Output the (X, Y) coordinate of the center of the cell containing the given text.  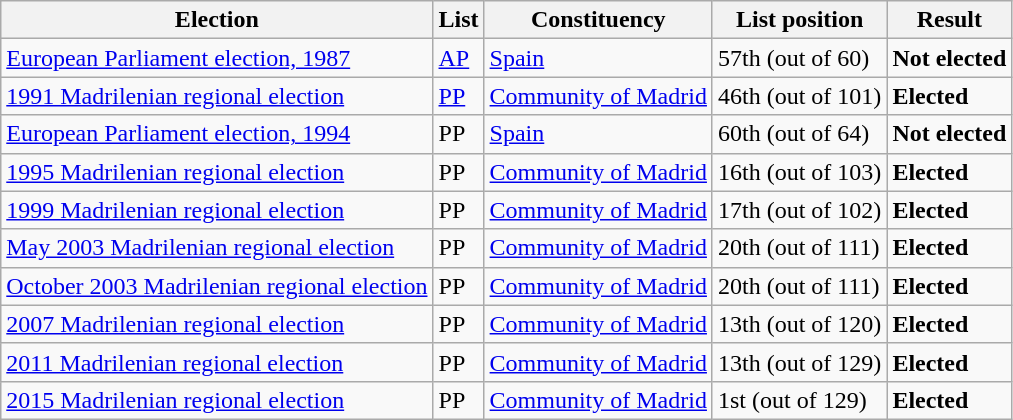
2015 Madrilenian regional election (217, 400)
13th (out of 129) (799, 362)
AP (458, 58)
List (458, 20)
Constituency (598, 20)
13th (out of 120) (799, 324)
List position (799, 20)
1st (out of 129) (799, 400)
May 2003 Madrilenian regional election (217, 248)
16th (out of 103) (799, 172)
European Parliament election, 1994 (217, 134)
17th (out of 102) (799, 210)
57th (out of 60) (799, 58)
October 2003 Madrilenian regional election (217, 286)
60th (out of 64) (799, 134)
2011 Madrilenian regional election (217, 362)
European Parliament election, 1987 (217, 58)
2007 Madrilenian regional election (217, 324)
Result (950, 20)
Election (217, 20)
46th (out of 101) (799, 96)
1999 Madrilenian regional election (217, 210)
1995 Madrilenian regional election (217, 172)
1991 Madrilenian regional election (217, 96)
